Detect which cell encompasses the target text, then output its [x, y] center coordinate. 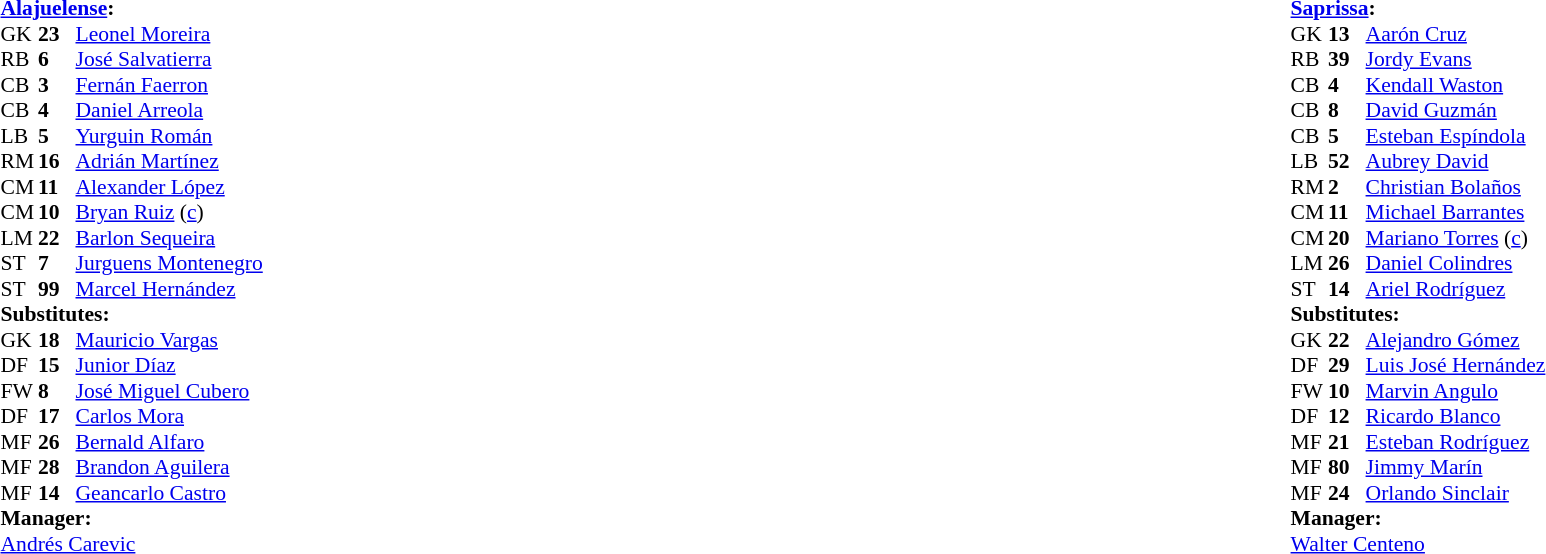
Jurguens Montenegro [170, 263]
17 [57, 417]
28 [57, 467]
16 [57, 161]
Alexander López [170, 187]
23 [57, 34]
Daniel Colindres [1456, 263]
Orlando Sinclair [1456, 493]
Esteban Rodríguez [1456, 442]
Christian Bolaños [1456, 187]
29 [1347, 365]
80 [1347, 467]
2 [1347, 187]
Geancarlo Castro [170, 493]
12 [1347, 417]
21 [1347, 442]
Daniel Arreola [170, 111]
Luis José Hernández [1456, 365]
Brandon Aguilera [170, 467]
52 [1347, 161]
David Guzmán [1456, 111]
Junior Díaz [170, 365]
Fernán Faerron [170, 85]
Yurguin Román [170, 136]
13 [1347, 34]
Aubrey David [1456, 161]
Mariano Torres (c) [1456, 238]
Bernald Alfaro [170, 442]
Adrián Martínez [170, 161]
Esteban Espíndola [1456, 136]
José Miguel Cubero [170, 391]
Jimmy Marín [1456, 467]
99 [57, 289]
24 [1347, 493]
Alejandro Gómez [1456, 340]
Marcel Hernández [170, 289]
Michael Barrantes [1456, 213]
Aarón Cruz [1456, 34]
Marvin Angulo [1456, 391]
Leonel Moreira [170, 34]
Barlon Sequeira [170, 238]
Bryan Ruiz (c) [170, 213]
Carlos Mora [170, 417]
Kendall Waston [1456, 85]
15 [57, 365]
7 [57, 263]
3 [57, 85]
39 [1347, 59]
José Salvatierra [170, 59]
Ricardo Blanco [1456, 417]
Ariel Rodríguez [1456, 289]
6 [57, 59]
18 [57, 340]
20 [1347, 238]
Jordy Evans [1456, 59]
Mauricio Vargas [170, 340]
